From the cell containing the given text, extract its center point as (x, y) coordinate. 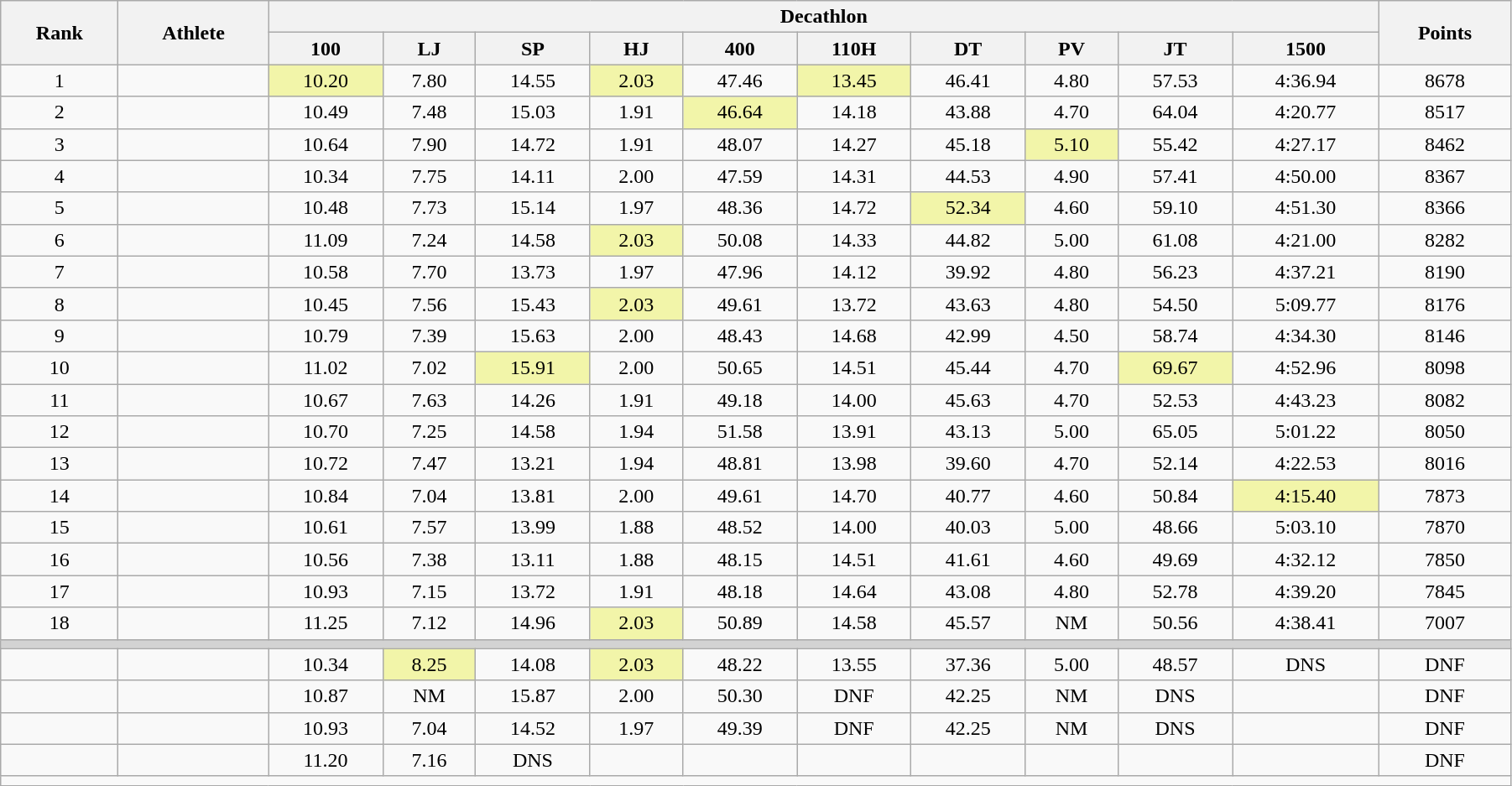
48.15 (740, 560)
43.88 (968, 112)
48.18 (740, 591)
7.38 (430, 560)
4:36.94 (1306, 81)
10.79 (326, 336)
400 (740, 49)
10.61 (326, 528)
7.15 (430, 591)
48.57 (1176, 664)
45.57 (968, 623)
3 (60, 144)
8146 (1445, 336)
8462 (1445, 144)
7 (60, 272)
7.47 (430, 464)
50.30 (740, 696)
4:51.30 (1306, 208)
4:43.23 (1306, 400)
4:15.40 (1306, 496)
7.57 (430, 528)
7007 (1445, 623)
7.56 (430, 304)
7.80 (430, 81)
15.43 (533, 304)
11.09 (326, 240)
7.90 (430, 144)
13.99 (533, 528)
7.63 (430, 400)
13.98 (854, 464)
14.33 (854, 240)
15.87 (533, 696)
47.46 (740, 81)
7850 (1445, 560)
10.45 (326, 304)
45.44 (968, 367)
14.08 (533, 664)
7.02 (430, 367)
4:38.41 (1306, 623)
8678 (1445, 81)
50.65 (740, 367)
44.82 (968, 240)
52.53 (1176, 400)
14.31 (854, 176)
Decathlon (824, 17)
52.34 (968, 208)
13.73 (533, 272)
12 (60, 432)
14.68 (854, 336)
7.12 (430, 623)
SP (533, 49)
8367 (1445, 176)
14.55 (533, 81)
5.10 (1072, 144)
4.50 (1072, 336)
Points (1445, 33)
14.26 (533, 400)
4:34.30 (1306, 336)
13 (60, 464)
10.84 (326, 496)
14.70 (854, 496)
15.63 (533, 336)
14.64 (854, 591)
55.42 (1176, 144)
100 (326, 49)
Athlete (193, 33)
LJ (430, 49)
14 (60, 496)
8176 (1445, 304)
44.53 (968, 176)
49.69 (1176, 560)
14.27 (854, 144)
59.10 (1176, 208)
16 (60, 560)
4:52.96 (1306, 367)
HJ (636, 49)
57.41 (1176, 176)
5 (60, 208)
4:22.53 (1306, 464)
DT (968, 49)
8098 (1445, 367)
13.91 (854, 432)
7.24 (430, 240)
45.63 (968, 400)
4:39.20 (1306, 591)
7.73 (430, 208)
4:50.00 (1306, 176)
9 (60, 336)
8282 (1445, 240)
10.72 (326, 464)
43.63 (968, 304)
48.07 (740, 144)
14.12 (854, 272)
7873 (1445, 496)
8016 (1445, 464)
14.96 (533, 623)
46.64 (740, 112)
13.21 (533, 464)
7.75 (430, 176)
64.04 (1176, 112)
57.53 (1176, 81)
8366 (1445, 208)
15 (60, 528)
4:20.77 (1306, 112)
65.05 (1176, 432)
110H (854, 49)
8050 (1445, 432)
5:03.10 (1306, 528)
7.70 (430, 272)
48.66 (1176, 528)
51.58 (740, 432)
10.48 (326, 208)
14.18 (854, 112)
7870 (1445, 528)
46.41 (968, 81)
50.56 (1176, 623)
8 (60, 304)
10.87 (326, 696)
54.50 (1176, 304)
4 (60, 176)
18 (60, 623)
48.36 (740, 208)
8082 (1445, 400)
Rank (60, 33)
48.22 (740, 664)
40.03 (968, 528)
11 (60, 400)
17 (60, 591)
13.55 (854, 664)
39.92 (968, 272)
4.90 (1072, 176)
13.45 (854, 81)
5:01.22 (1306, 432)
4:21.00 (1306, 240)
1500 (1306, 49)
7845 (1445, 591)
42.99 (968, 336)
61.08 (1176, 240)
5:09.77 (1306, 304)
45.18 (968, 144)
47.59 (740, 176)
2 (60, 112)
4:27.17 (1306, 144)
13.81 (533, 496)
49.18 (740, 400)
48.43 (740, 336)
8517 (1445, 112)
15.14 (533, 208)
48.81 (740, 464)
8.25 (430, 664)
40.77 (968, 496)
11.02 (326, 367)
1 (60, 81)
7.25 (430, 432)
10.58 (326, 272)
52.14 (1176, 464)
49.39 (740, 728)
11.25 (326, 623)
50.08 (740, 240)
15.03 (533, 112)
43.08 (968, 591)
50.84 (1176, 496)
10.70 (326, 432)
56.23 (1176, 272)
15.91 (533, 367)
10.20 (326, 81)
11.20 (326, 760)
58.74 (1176, 336)
4:32.12 (1306, 560)
13.11 (533, 560)
8190 (1445, 272)
JT (1176, 49)
50.89 (740, 623)
37.36 (968, 664)
48.52 (740, 528)
39.60 (968, 464)
10 (60, 367)
10.49 (326, 112)
4:37.21 (1306, 272)
7.39 (430, 336)
14.11 (533, 176)
41.61 (968, 560)
69.67 (1176, 367)
47.96 (740, 272)
52.78 (1176, 591)
10.56 (326, 560)
10.64 (326, 144)
43.13 (968, 432)
10.67 (326, 400)
6 (60, 240)
7.16 (430, 760)
PV (1072, 49)
7.48 (430, 112)
14.52 (533, 728)
